Search for the cell housing the specified text and yield its (x, y) center coordinate. 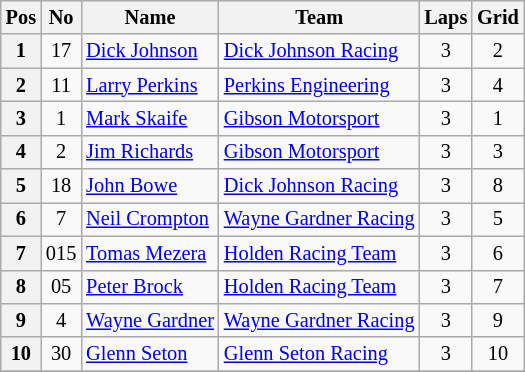
Laps (446, 17)
11 (61, 85)
Glenn Seton (150, 354)
05 (61, 287)
Glenn Seton Racing (320, 354)
John Bowe (150, 186)
30 (61, 354)
Peter Brock (150, 287)
Dick Johnson (150, 51)
Jim Richards (150, 152)
Name (150, 17)
Grid (498, 17)
Tomas Mezera (150, 253)
No (61, 17)
Neil Crompton (150, 219)
Wayne Gardner (150, 320)
Larry Perkins (150, 85)
Perkins Engineering (320, 85)
18 (61, 186)
Mark Skaife (150, 118)
Pos (21, 17)
015 (61, 253)
17 (61, 51)
Team (320, 17)
